Detect which cell encompasses the target text, then output its (X, Y) center coordinate. 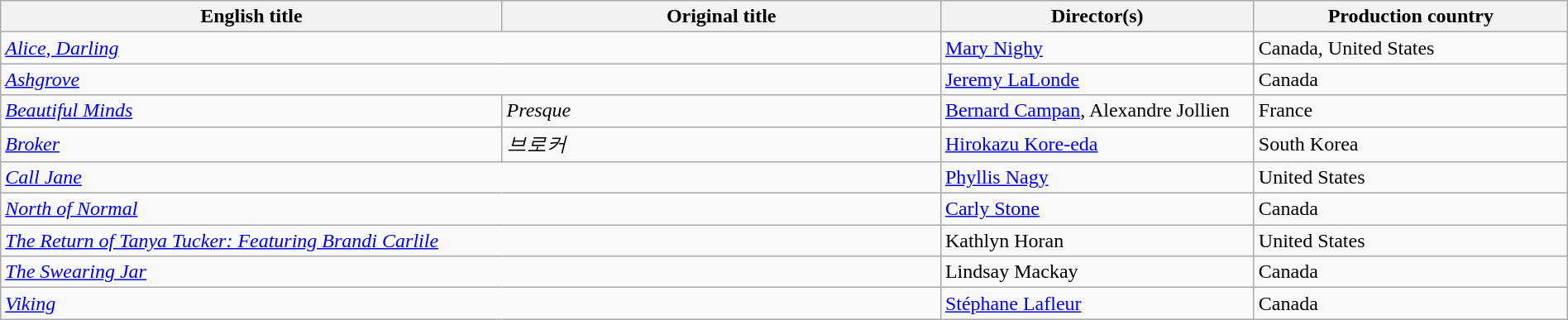
Canada, United States (1411, 48)
English title (251, 17)
Stéphane Lafleur (1097, 303)
Beautiful Minds (251, 111)
South Korea (1411, 144)
Alice, Darling (471, 48)
Call Jane (471, 178)
Kathlyn Horan (1097, 241)
The Return of Tanya Tucker: Featuring Brandi Carlile (471, 241)
Hirokazu Kore-eda (1097, 144)
브로커 (721, 144)
The Swearing Jar (471, 272)
Director(s) (1097, 17)
Bernard Campan, Alexandre Jollien (1097, 111)
Phyllis Nagy (1097, 178)
France (1411, 111)
Lindsay Mackay (1097, 272)
Mary Nighy (1097, 48)
Jeremy LaLonde (1097, 79)
Viking (471, 303)
Original title (721, 17)
Production country (1411, 17)
North of Normal (471, 209)
Carly Stone (1097, 209)
Broker (251, 144)
Ashgrove (471, 79)
Presque (721, 111)
